Return (x, y) of the center of cell containing provided text 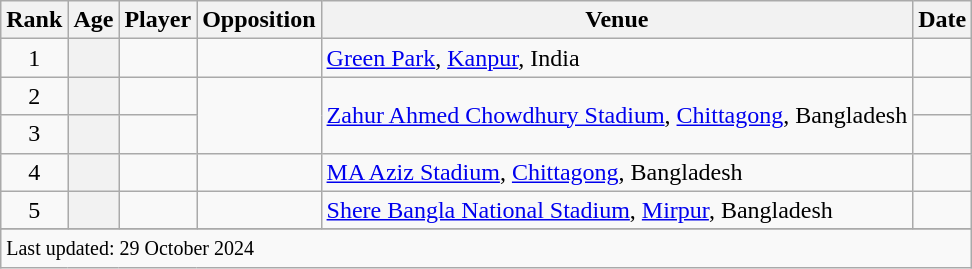
Green Park, Kanpur, India (617, 58)
Last updated: 29 October 2024 (486, 248)
Rank (34, 20)
Shere Bangla National Stadium, Mirpur, Bangladesh (617, 210)
Opposition (259, 20)
2 (34, 96)
Player (158, 20)
1 (34, 58)
Venue (617, 20)
4 (34, 172)
MA Aziz Stadium, Chittagong, Bangladesh (617, 172)
3 (34, 134)
Date (942, 20)
5 (34, 210)
Age (94, 20)
Zahur Ahmed Chowdhury Stadium, Chittagong, Bangladesh (617, 115)
